Search for the cell housing the specified text and yield its [x, y] center coordinate. 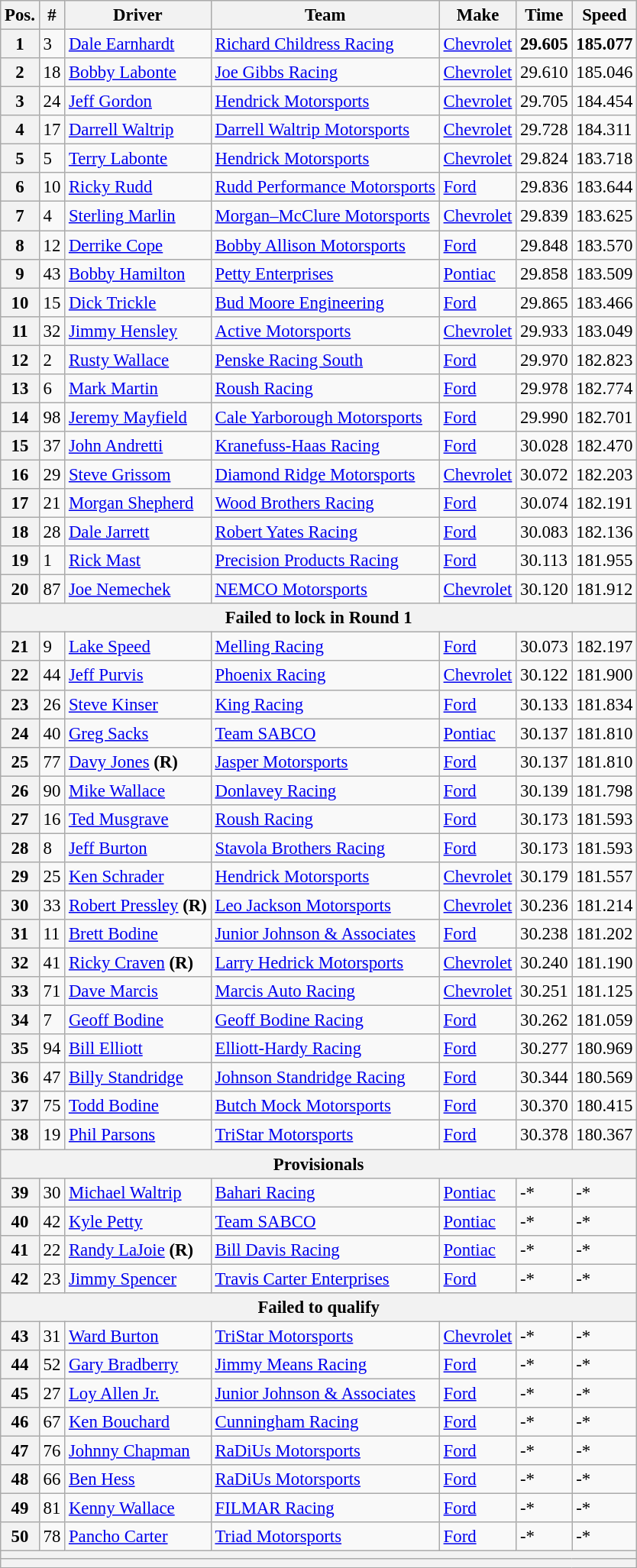
181.125 [605, 991]
Wood Brothers Racing [325, 503]
36 [20, 1078]
Failed to qualify [319, 1308]
35 [20, 1049]
30.074 [544, 503]
29.858 [544, 273]
181.214 [605, 905]
Greg Sacks [138, 733]
Rusty Wallace [138, 360]
14 [20, 417]
184.311 [605, 130]
39 [20, 1192]
Kenny Wallace [138, 1508]
Johnson Standridge Racing [325, 1078]
181.190 [605, 963]
29.865 [544, 302]
78 [52, 1537]
30.120 [544, 590]
Ken Schrader [138, 877]
Precision Products Racing [325, 561]
Johnny Chapman [138, 1451]
29.610 [544, 73]
Joe Nemechek [138, 590]
Phil Parsons [138, 1135]
181.912 [605, 590]
71 [52, 991]
Michael Waltrip [138, 1192]
Pancho Carter [138, 1537]
NEMCO Motorsports [325, 590]
29.848 [544, 245]
Speed [605, 15]
Marcis Auto Racing [325, 991]
Bahari Racing [325, 1192]
Active Motorsports [325, 331]
Leo Jackson Motorsports [325, 905]
Ricky Craven (R) [138, 963]
Morgan–McClure Motorsports [325, 216]
181.955 [605, 561]
30.277 [544, 1049]
30.238 [544, 934]
Sterling Marlin [138, 216]
30.251 [544, 991]
183.466 [605, 302]
90 [52, 790]
30.240 [544, 963]
Jeff Gordon [138, 102]
Dick Trickle [138, 302]
182.203 [605, 474]
30.179 [544, 877]
Bud Moore Engineering [325, 302]
Jeff Purvis [138, 676]
29.990 [544, 417]
50 [20, 1537]
Rudd Performance Motorsports [325, 187]
76 [52, 1451]
29.705 [544, 102]
Gary Bradberry [138, 1365]
182.191 [605, 503]
Bill Davis Racing [325, 1250]
182.470 [605, 446]
Geoff Bodine [138, 1020]
185.046 [605, 73]
Jeremy Mayfield [138, 417]
King Racing [325, 704]
Petty Enterprises [325, 273]
Elliott-Hardy Racing [325, 1049]
38 [20, 1135]
30.262 [544, 1020]
13 [20, 389]
Jasper Motorsports [325, 761]
181.834 [605, 704]
Brett Bodine [138, 934]
Ben Hess [138, 1479]
182.774 [605, 389]
66 [52, 1479]
182.136 [605, 532]
29.605 [544, 44]
Morgan Shepherd [138, 503]
183.570 [605, 245]
30.133 [544, 704]
Cunningham Racing [325, 1422]
30.344 [544, 1078]
30.378 [544, 1135]
98 [52, 417]
Robert Yates Racing [325, 532]
Jimmy Spencer [138, 1279]
Terry Labonte [138, 159]
John Andretti [138, 446]
183.509 [605, 273]
Bobby Labonte [138, 73]
Make [477, 15]
29.970 [544, 360]
Dale Earnhardt [138, 44]
Kranefuss-Haas Racing [325, 446]
Joe Gibbs Racing [325, 73]
Kyle Petty [138, 1221]
Todd Bodine [138, 1107]
Dave Marcis [138, 991]
Butch Mock Motorsports [325, 1107]
183.644 [605, 187]
Mike Wallace [138, 790]
29.824 [544, 159]
180.415 [605, 1107]
Mark Martin [138, 389]
183.718 [605, 159]
30.083 [544, 532]
Rick Mast [138, 561]
181.557 [605, 877]
Time [544, 15]
29.933 [544, 331]
30.139 [544, 790]
Melling Racing [325, 647]
81 [52, 1508]
Davy Jones (R) [138, 761]
182.701 [605, 417]
94 [52, 1049]
Travis Carter Enterprises [325, 1279]
46 [20, 1422]
Ken Bouchard [138, 1422]
180.969 [605, 1049]
Jimmy Hensley [138, 331]
181.798 [605, 790]
Ward Burton [138, 1336]
183.049 [605, 331]
29.836 [544, 187]
Diamond Ridge Motorsports [325, 474]
Team [325, 15]
30.236 [544, 905]
Randy LaJoie (R) [138, 1250]
185.077 [605, 44]
181.202 [605, 934]
Robert Pressley (R) [138, 905]
30.122 [544, 676]
Failed to lock in Round 1 [319, 618]
Bobby Hamilton [138, 273]
Driver [138, 15]
# [52, 15]
29.978 [544, 389]
181.059 [605, 1020]
30.370 [544, 1107]
Derrike Cope [138, 245]
184.454 [605, 102]
29.728 [544, 130]
180.367 [605, 1135]
Steve Kinser [138, 704]
Phoenix Racing [325, 676]
Provisionals [319, 1164]
Richard Childress Racing [325, 44]
30.073 [544, 647]
183.625 [605, 216]
45 [20, 1393]
29.839 [544, 216]
77 [52, 761]
Steve Grissom [138, 474]
180.569 [605, 1078]
49 [20, 1508]
182.823 [605, 360]
Triad Motorsports [325, 1537]
Bill Elliott [138, 1049]
182.197 [605, 647]
75 [52, 1107]
Donlavey Racing [325, 790]
Jeff Burton [138, 848]
30.113 [544, 561]
87 [52, 590]
Loy Allen Jr. [138, 1393]
Pos. [20, 15]
Lake Speed [138, 647]
Dale Jarrett [138, 532]
20 [20, 590]
67 [52, 1422]
34 [20, 1020]
Penske Racing South [325, 360]
Billy Standridge [138, 1078]
Larry Hedrick Motorsports [325, 963]
48 [20, 1479]
30.072 [544, 474]
Geoff Bodine Racing [325, 1020]
52 [52, 1365]
Stavola Brothers Racing [325, 848]
FILMAR Racing [325, 1508]
Ricky Rudd [138, 187]
30.028 [544, 446]
Darrell Waltrip [138, 130]
Cale Yarborough Motorsports [325, 417]
Jimmy Means Racing [325, 1365]
181.900 [605, 676]
Darrell Waltrip Motorsports [325, 130]
Ted Musgrave [138, 820]
Bobby Allison Motorsports [325, 245]
